Search for the cell housing the specified text and yield its [x, y] center coordinate. 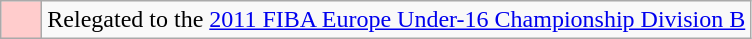
Relegated to the 2011 FIBA Europe Under-16 Championship Division B [396, 20]
